For the text-containing cell, return its midpoint in [X, Y] coordinate format. 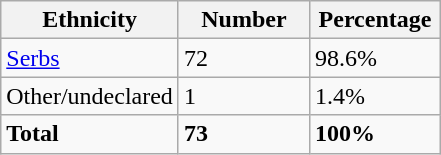
Serbs [90, 58]
73 [244, 134]
98.6% [374, 58]
Other/undeclared [90, 96]
1 [244, 96]
72 [244, 58]
Total [90, 134]
Number [244, 20]
100% [374, 134]
Percentage [374, 20]
Ethnicity [90, 20]
1.4% [374, 96]
